Search for the cell housing the specified text and yield its [x, y] center coordinate. 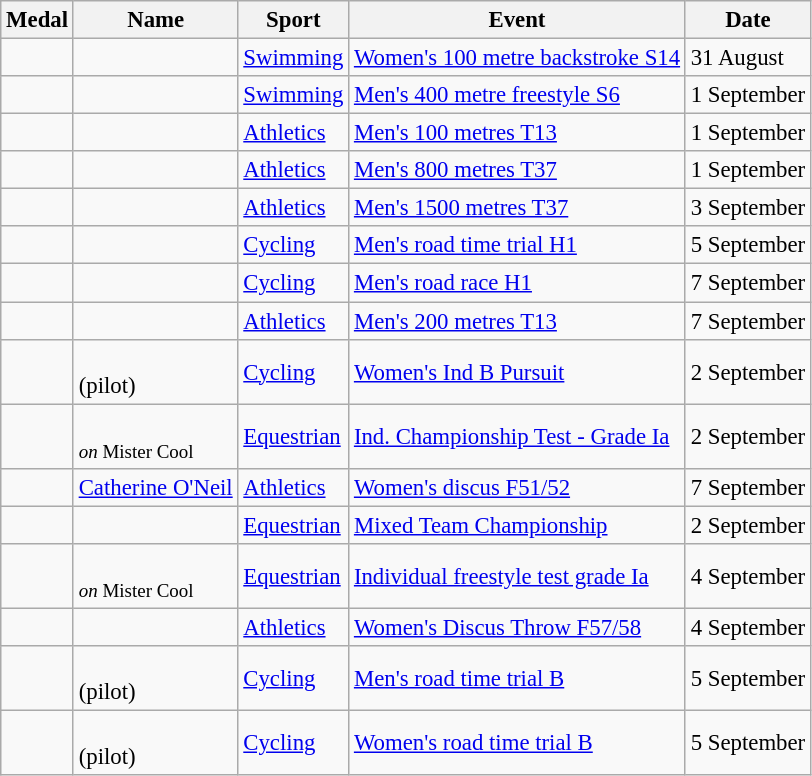
31 August [748, 58]
Men's 1500 metres T37 [518, 208]
Name [156, 20]
Men's 200 metres T13 [518, 321]
Women's Discus Throw F57/58 [518, 627]
Women's road time trial B [518, 742]
Women's Ind B Pursuit [518, 372]
Catherine O'Neil [156, 487]
Sport [294, 20]
Women's 100 metre backstroke S14 [518, 58]
Ind. Championship Test - Grade Ia [518, 436]
Women's discus F51/52 [518, 487]
Date [748, 20]
Men's 400 metre freestyle S6 [518, 95]
Men's road time trial H1 [518, 245]
Men's 100 metres T13 [518, 133]
Mixed Team Championship [518, 525]
Men's road race H1 [518, 283]
Event [518, 20]
Individual freestyle test grade Ia [518, 576]
3 September [748, 208]
Men's road time trial B [518, 678]
Medal [38, 20]
Men's 800 metres T37 [518, 170]
